From the cell containing the given text, extract its center point as (X, Y) coordinate. 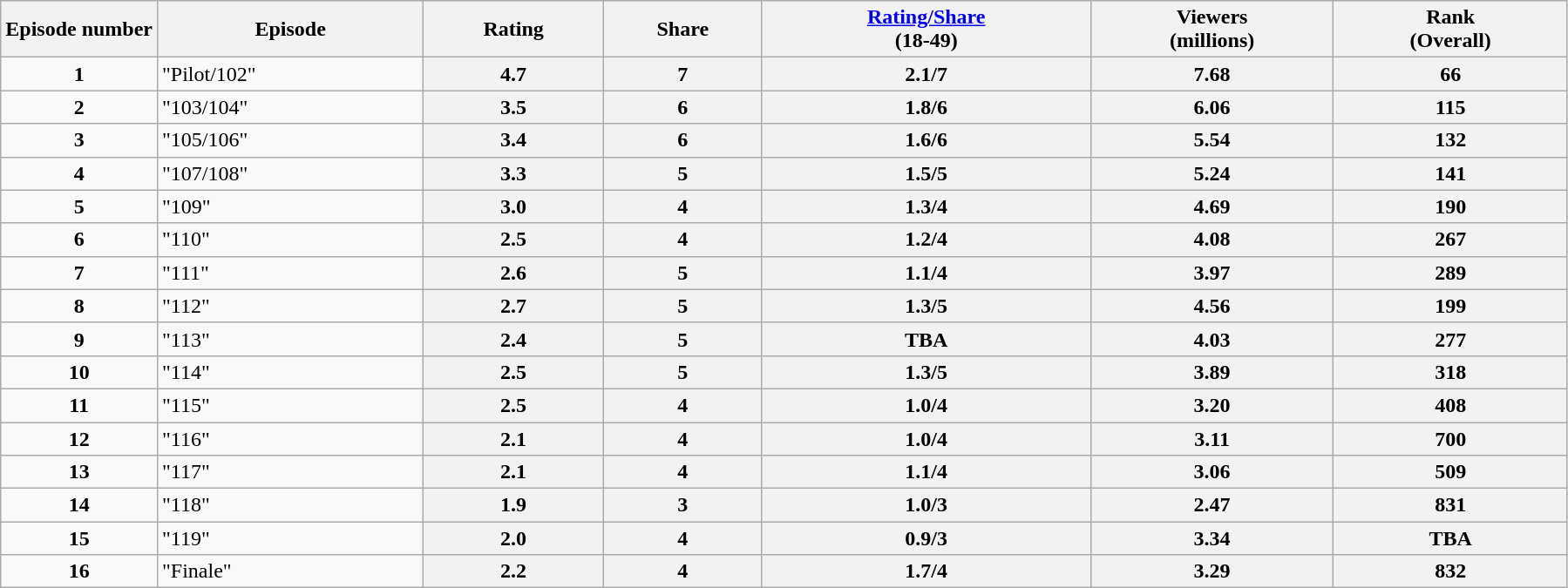
"119" (291, 538)
Rating/Share(18-49) (926, 30)
289 (1450, 273)
2.47 (1212, 505)
Share (682, 30)
12 (79, 438)
318 (1450, 372)
"114" (291, 372)
Rank(Overall) (1450, 30)
2.1/7 (926, 74)
Viewers(millions) (1212, 30)
3.06 (1212, 472)
2.0 (514, 538)
Rating (514, 30)
1 (79, 74)
4.56 (1212, 306)
16 (79, 571)
Episode number (79, 30)
14 (79, 505)
1.3/4 (926, 206)
1.2/4 (926, 240)
3.34 (1212, 538)
"112" (291, 306)
66 (1450, 74)
"103/104" (291, 107)
2.4 (514, 339)
509 (1450, 472)
5.54 (1212, 140)
1.7/4 (926, 571)
3.89 (1212, 372)
700 (1450, 438)
"Finale" (291, 571)
3.3 (514, 173)
"109" (291, 206)
3.5 (514, 107)
15 (79, 538)
132 (1450, 140)
4.7 (514, 74)
13 (79, 472)
1.6/6 (926, 140)
3.4 (514, 140)
4.08 (1212, 240)
3.29 (1212, 571)
4.69 (1212, 206)
115 (1450, 107)
831 (1450, 505)
"105/106" (291, 140)
9 (79, 339)
1.9 (514, 505)
1.0/3 (926, 505)
408 (1450, 405)
Episode (291, 30)
3.20 (1212, 405)
4.03 (1212, 339)
"110" (291, 240)
0.9/3 (926, 538)
"111" (291, 273)
"113" (291, 339)
10 (79, 372)
5.24 (1212, 173)
"118" (291, 505)
190 (1450, 206)
6.06 (1212, 107)
1.5/5 (926, 173)
199 (1450, 306)
"116" (291, 438)
"117" (291, 472)
267 (1450, 240)
7.68 (1212, 74)
3.11 (1212, 438)
2.6 (514, 273)
"107/108" (291, 173)
8 (79, 306)
2 (79, 107)
1.8/6 (926, 107)
3.97 (1212, 273)
2.2 (514, 571)
832 (1450, 571)
277 (1450, 339)
11 (79, 405)
"Pilot/102" (291, 74)
2.7 (514, 306)
3.0 (514, 206)
141 (1450, 173)
"115" (291, 405)
